Provide the [X, Y] coordinate of the cell's center where the given text is located.  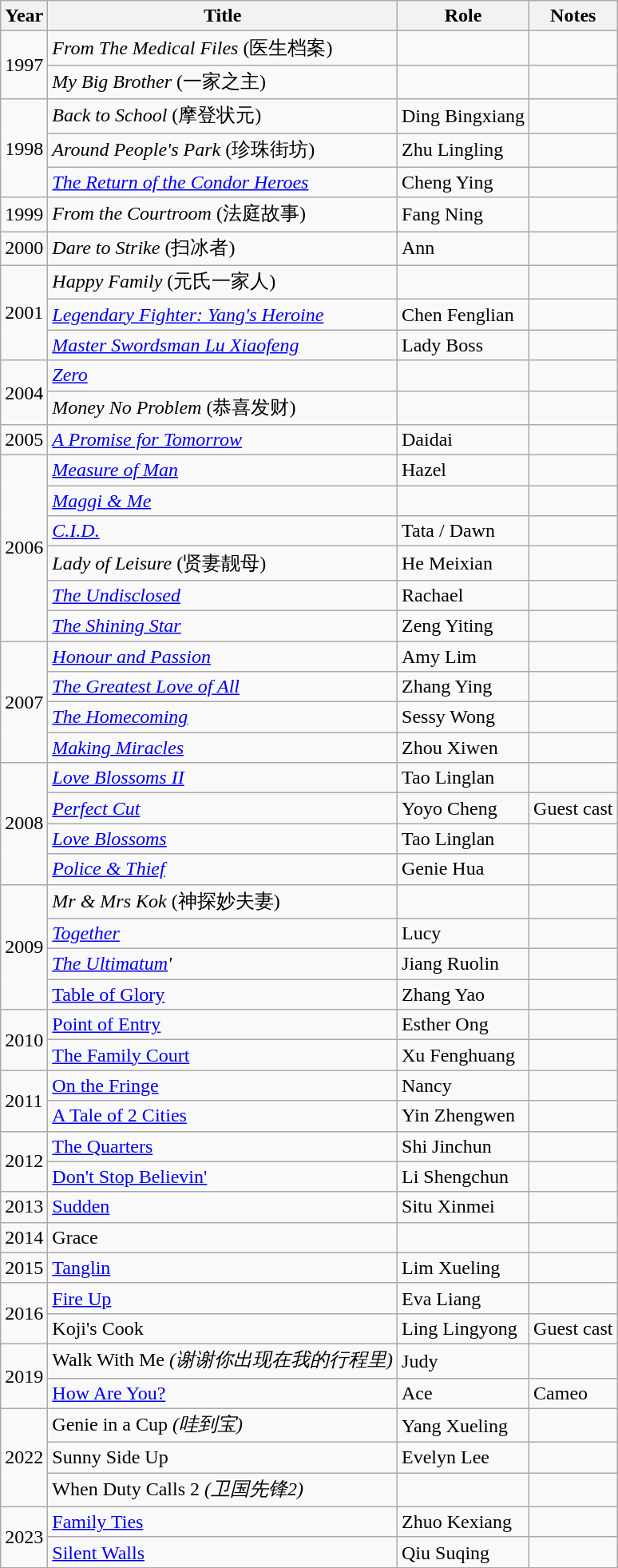
Legendary Fighter: Yang's Heroine [223, 315]
The Shining Star [223, 625]
The Return of the Condor Heroes [223, 182]
Esther Ong [463, 1025]
The Undisclosed [223, 595]
Table of Glory [223, 994]
Sessy Wong [463, 717]
2001 [24, 313]
A Tale of 2 Cities [223, 1116]
Point of Entry [223, 1025]
Notes [573, 16]
Sudden [223, 1207]
On the Fringe [223, 1086]
Zero [223, 375]
Lim Xueling [463, 1268]
Lucy [463, 934]
Koji's Cook [223, 1328]
Jiang Ruolin [463, 964]
Yin Zhengwen [463, 1116]
Role [463, 16]
Chen Fenglian [463, 315]
2005 [24, 440]
Eva Liang [463, 1298]
1999 [24, 214]
Hazel [463, 470]
How Are You? [223, 1393]
Around People's Park (珍珠街坊) [223, 150]
My Big Brother (一家之主) [223, 81]
1998 [24, 149]
Tata / Dawn [463, 531]
Amy Lim [463, 656]
C.I.D. [223, 531]
Family Ties [223, 1522]
2007 [24, 701]
2013 [24, 1207]
2012 [24, 1161]
Making Miracles [223, 748]
From The Medical Files (医生档案) [223, 48]
Ace [463, 1393]
Genie Hua [463, 869]
Yoyo Cheng [463, 808]
Tanglin [223, 1268]
Title [223, 16]
Dare to Strike (扫冰者) [223, 249]
Qiu Suqing [463, 1552]
Master Swordsman Lu Xiaofeng [223, 345]
Year [24, 16]
Walk With Me (谢谢你出现在我的行程里) [223, 1361]
Silent Walls [223, 1552]
Zhou Xiwen [463, 748]
Back to School (摩登状元) [223, 117]
2019 [24, 1375]
Police & Thief [223, 869]
Perfect Cut [223, 808]
Mr & Mrs Kok (神探妙夫妻) [223, 901]
Daidai [463, 440]
Love Blossoms [223, 839]
Honour and Passion [223, 656]
The Family Court [223, 1055]
Measure of Man [223, 470]
The Greatest Love of All [223, 687]
2022 [24, 1457]
2016 [24, 1313]
2010 [24, 1040]
2000 [24, 249]
2004 [24, 393]
Money No Problem (恭喜发财) [223, 407]
Cheng Ying [463, 182]
A Promise for Tomorrow [223, 440]
Zeng Yiting [463, 625]
2023 [24, 1537]
Love Blossoms II [223, 778]
Zhang Ying [463, 687]
Fang Ning [463, 214]
Cameo [573, 1393]
Ling Lingyong [463, 1328]
Zhuo Kexiang [463, 1522]
Genie in a Cup (哇到宝) [223, 1425]
The Ultimatum' [223, 964]
Don't Stop Believin' [223, 1177]
Ding Bingxiang [463, 117]
2014 [24, 1237]
Shi Jinchun [463, 1146]
He Meixian [463, 564]
Sunny Side Up [223, 1458]
Xu Fenghuang [463, 1055]
Li Shengchun [463, 1177]
Lady of Leisure (贤妻靓母) [223, 564]
Grace [223, 1237]
Zhu Lingling [463, 150]
2011 [24, 1101]
Situ Xinmei [463, 1207]
Evelyn Lee [463, 1458]
Together [223, 934]
Zhang Yao [463, 994]
Lady Boss [463, 345]
Fire Up [223, 1298]
The Quarters [223, 1146]
2008 [24, 824]
2009 [24, 947]
Happy Family (元氏一家人) [223, 283]
The Homecoming [223, 717]
Maggi & Me [223, 501]
Rachael [463, 595]
2015 [24, 1268]
Judy [463, 1361]
2006 [24, 548]
From the Courtroom (法庭故事) [223, 214]
1997 [24, 65]
When Duty Calls 2 (卫国先锋2) [223, 1491]
Ann [463, 249]
Nancy [463, 1086]
Yang Xueling [463, 1425]
